Scan for the cell matching the given text and deliver its [X, Y] coordinate at center. 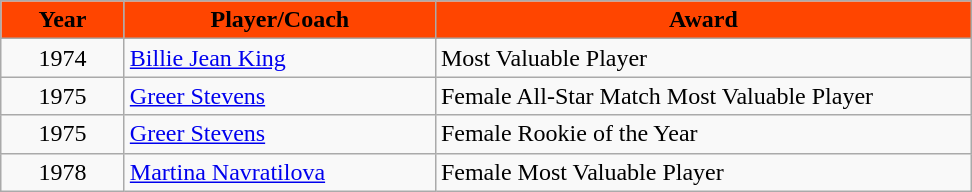
Female Rookie of the Year [703, 134]
Most Valuable Player [703, 58]
Female Most Valuable Player [703, 172]
Martina Navratilova [280, 172]
Billie Jean King [280, 58]
Female All-Star Match Most Valuable Player [703, 96]
1974 [63, 58]
1978 [63, 172]
Player/Coach [280, 20]
Year [63, 20]
Award [703, 20]
